Extract the (x, y) coordinate from the center of the cell holding the provided text.  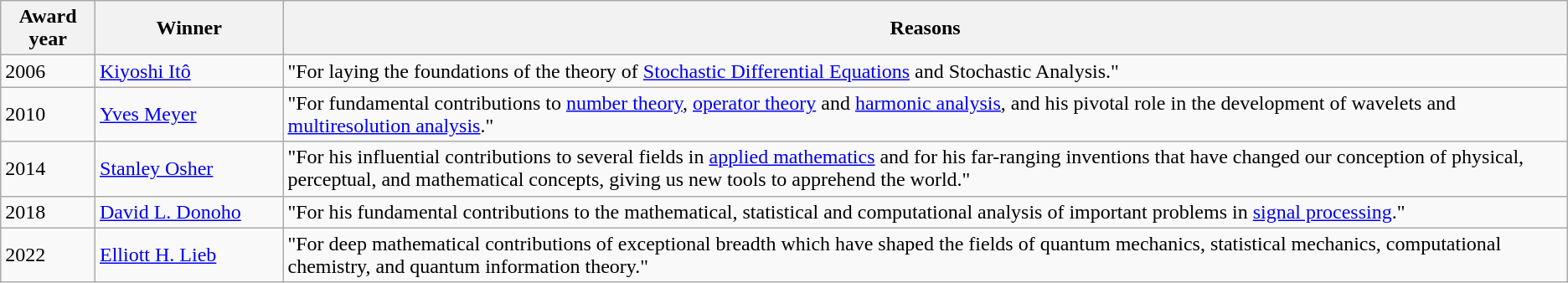
Yves Meyer (189, 114)
Elliott H. Lieb (189, 255)
"For his fundamental contributions to the mathematical, statistical and computational analysis of important problems in signal processing." (925, 212)
David L. Donoho (189, 212)
Award year (49, 28)
2010 (49, 114)
Winner (189, 28)
Kiyoshi Itô (189, 71)
Reasons (925, 28)
Stanley Osher (189, 169)
2006 (49, 71)
2018 (49, 212)
2014 (49, 169)
2022 (49, 255)
"For laying the foundations of the theory of Stochastic Differential Equations and Stochastic Analysis." (925, 71)
